From the cell containing the given text, extract its center point as (x, y) coordinate. 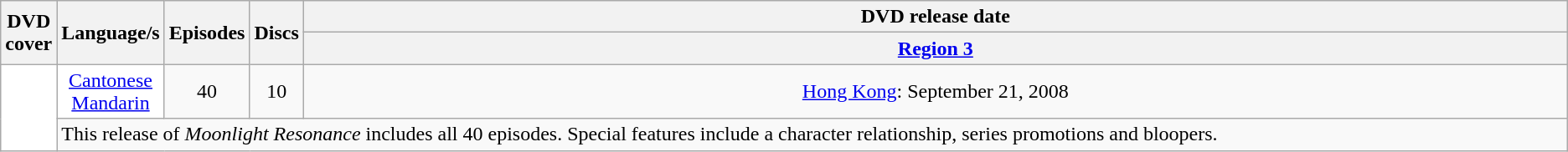
Region 3 (935, 48)
This release of Moonlight Resonance includes all 40 episodes. Special features include a character relationship, series promotions and bloopers. (812, 134)
40 (207, 92)
10 (276, 92)
DVD cover (28, 33)
DVD release date (935, 17)
Language/s (111, 33)
Cantonese Mandarin (111, 92)
Episodes (207, 33)
Hong Kong: September 21, 2008 (935, 92)
Discs (276, 33)
